Detect which cell encompasses the target text, then output its (x, y) center coordinate. 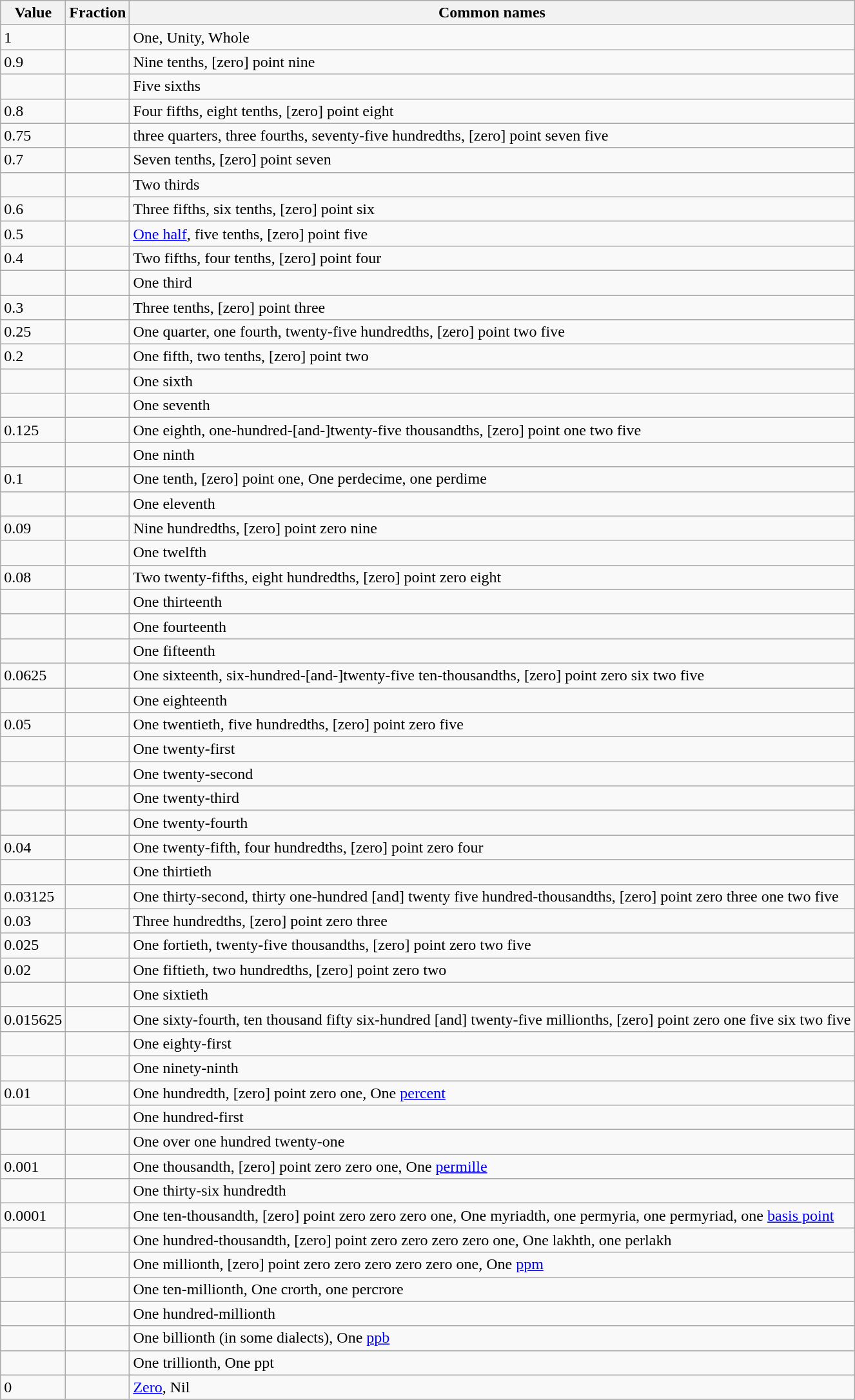
0.1 (34, 479)
0 (34, 1387)
Three hundredths, [zero] point zero three (492, 921)
One eighth, one-hundred-[and-]twenty-five thousandths, [zero] point one two five (492, 430)
One twentieth, five hundredths, [zero] point zero five (492, 725)
One sixty-fourth, ten thousand fifty six-hundred [and] twenty-five millionths, [zero] point zero one five six two five (492, 1019)
0.125 (34, 430)
0.8 (34, 111)
0.01 (34, 1093)
One twenty-third (492, 798)
0.6 (34, 209)
0.03 (34, 921)
three quarters, three fourths, seventy-five hundredths, [zero] point seven five (492, 135)
One quarter, one fourth, twenty-five hundredths, [zero] point two five (492, 332)
One over one hundred twenty-one (492, 1142)
One seventh (492, 406)
One eighteenth (492, 700)
One twenty-second (492, 774)
One thirty-second, thirty one-hundred [and] twenty five hundred-thousandths, [zero] point zero three one two five (492, 896)
One thousandth, [zero] point zero zero one, One permille (492, 1167)
One thirtieth (492, 872)
One twelfth (492, 553)
One fourteenth (492, 626)
0.015625 (34, 1019)
0.02 (34, 970)
Five sixths (492, 86)
One sixtieth (492, 994)
Zero, Nil (492, 1387)
One twenty-first (492, 749)
Seven tenths, [zero] point seven (492, 160)
0.2 (34, 357)
0.001 (34, 1167)
One sixth (492, 381)
One hundred-first (492, 1118)
One half, five tenths, [zero] point five (492, 233)
One billionth (in some dialects), One ppb (492, 1338)
One twenty-fifth, four hundredths, [zero] point zero four (492, 847)
0.09 (34, 528)
One eighty-first (492, 1043)
One sixteenth, six-hundred-[and-]twenty-five ten-thousandths, [zero] point zero six two five (492, 675)
0.7 (34, 160)
One, Unity, Whole (492, 37)
One ten-thousandth, [zero] point zero zero zero one, One myriadth, one permyria, one permyriad, one basis point (492, 1216)
One ninety-ninth (492, 1068)
0.025 (34, 945)
One tenth, [zero] point one, One perdecime, one perdime (492, 479)
One trillionth, One ppt (492, 1363)
0.03125 (34, 896)
Common names (492, 13)
0.05 (34, 725)
Nine hundredths, [zero] point zero nine (492, 528)
Value (34, 13)
Two thirds (492, 184)
One fifth, two tenths, [zero] point two (492, 357)
One fiftieth, two hundredths, [zero] point zero two (492, 970)
One hundred-millionth (492, 1314)
Four fifths, eight tenths, [zero] point eight (492, 111)
0.25 (34, 332)
One ten-millionth, One crorth, one percrore (492, 1289)
0.04 (34, 847)
0.4 (34, 258)
0.75 (34, 135)
Nine tenths, [zero] point nine (492, 62)
One thirteenth (492, 602)
Three fifths, six tenths, [zero] point six (492, 209)
One hundredth, [zero] point zero one, One percent (492, 1093)
Two fifths, four tenths, [zero] point four (492, 258)
1 (34, 37)
One third (492, 282)
Fraction (98, 13)
0.9 (34, 62)
0.0001 (34, 1216)
One millionth, [zero] point zero zero zero zero zero one, One ppm (492, 1265)
0.08 (34, 577)
0.5 (34, 233)
One eleventh (492, 504)
0.0625 (34, 675)
One twenty-fourth (492, 823)
Three tenths, [zero] point three (492, 308)
One fifteenth (492, 651)
One fortieth, twenty-five thousandths, [zero] point zero two five (492, 945)
One hundred-thousandth, [zero] point zero zero zero zero one, One lakhth, one perlakh (492, 1240)
Two twenty-fifths, eight hundredths, [zero] point zero eight (492, 577)
One thirty-six hundredth (492, 1191)
0.3 (34, 308)
One ninth (492, 455)
